From the cell containing the given text, extract its center point as (X, Y) coordinate. 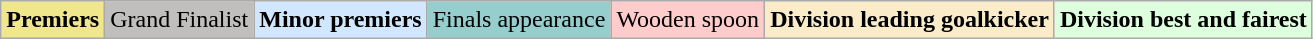
Wooden spoon (688, 20)
Minor premiers (340, 20)
Finals appearance (519, 20)
Division best and fairest (1183, 20)
Grand Finalist (180, 20)
Premiers (53, 20)
Division leading goalkicker (910, 20)
